Identify which cell holds the provided text, then report its [x, y] central coordinate. 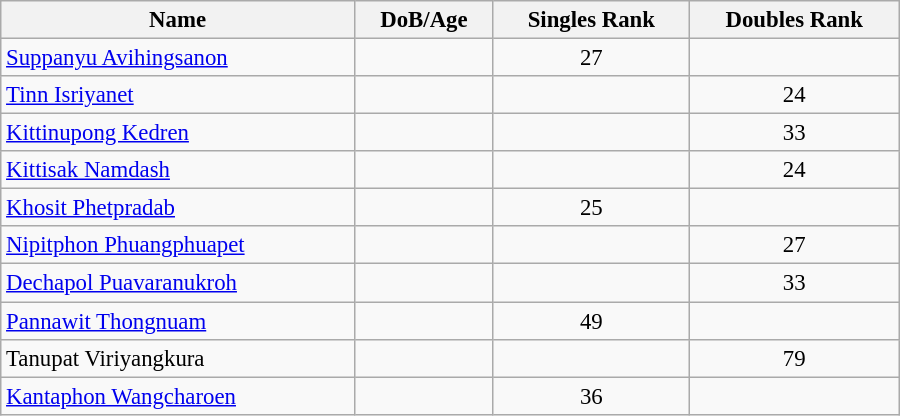
Name [178, 20]
49 [591, 321]
Tanupat Viriyangkura [178, 358]
25 [591, 208]
Kittinupong Kedren [178, 133]
Nipitphon Phuangphuapet [178, 245]
DoB/Age [424, 20]
Suppanyu Avihingsanon [178, 58]
Singles Rank [591, 20]
79 [794, 358]
Khosit Phetpradab [178, 208]
Doubles Rank [794, 20]
36 [591, 396]
Dechapol Puavaranukroh [178, 283]
Pannawit Thongnuam [178, 321]
Tinn Isriyanet [178, 95]
Kantaphon Wangcharoen [178, 396]
Kittisak Namdash [178, 170]
